Search for the cell housing the specified text and yield its [X, Y] center coordinate. 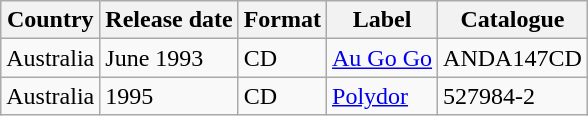
Label [382, 20]
1995 [169, 96]
Au Go Go [382, 58]
ANDA147CD [513, 58]
527984-2 [513, 96]
Catalogue [513, 20]
Format [282, 20]
Polydor [382, 96]
June 1993 [169, 58]
Country [50, 20]
Release date [169, 20]
